Pinpoint the cell where the given text exists, returning its (X, Y) midpoint coordinate. 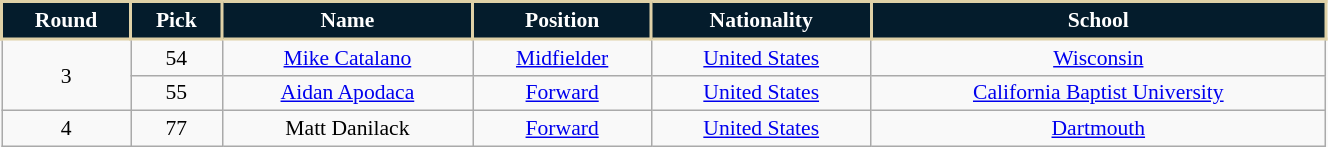
Round (66, 20)
Nationality (760, 20)
Pick (176, 20)
California Baptist University (1098, 93)
Matt Danilack (348, 129)
54 (176, 57)
Aidan Apodaca (348, 93)
77 (176, 129)
Position (562, 20)
Mike Catalano (348, 57)
4 (66, 129)
Name (348, 20)
Dartmouth (1098, 129)
Wisconsin (1098, 57)
3 (66, 75)
School (1098, 20)
Midfielder (562, 57)
55 (176, 93)
